Capture the cell that displays the provided text and extract its (x, y) central coordinate. 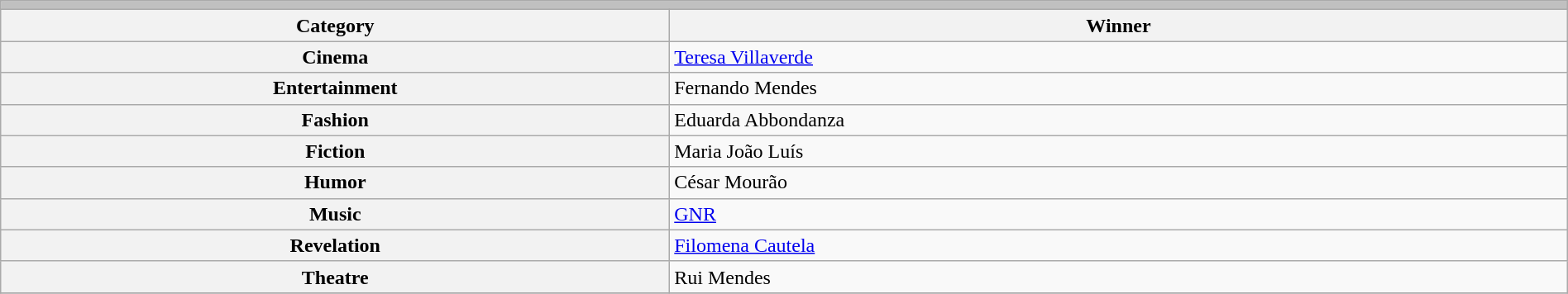
Cinema (336, 57)
Revelation (336, 245)
Humor (336, 183)
Fiction (336, 151)
Fernando Mendes (1119, 88)
Filomena Cautela (1119, 245)
Theatre (336, 277)
Music (336, 214)
Fashion (336, 120)
GNR (1119, 214)
Teresa Villaverde (1119, 57)
Eduarda Abbondanza (1119, 120)
César Mourão (1119, 183)
Rui Mendes (1119, 277)
Maria João Luís (1119, 151)
Category (336, 26)
Winner (1119, 26)
Entertainment (336, 88)
